Return [x, y] of the center of cell containing provided text 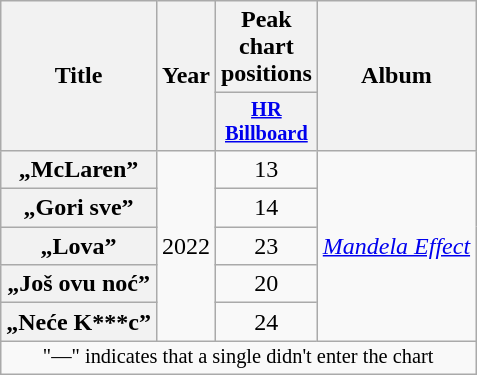
„Neće K***c” [79, 322]
Peakchart positions [266, 47]
Year [186, 76]
„Gori sve” [79, 208]
24 [266, 322]
Title [79, 76]
„Još ovu noć” [79, 284]
13 [266, 169]
"—" indicates that a single didn't enter the chart [238, 358]
„Lova” [79, 246]
Mandela Effect [396, 245]
HR Billboard [266, 122]
2022 [186, 245]
Album [396, 76]
20 [266, 284]
14 [266, 208]
„McLaren” [79, 169]
23 [266, 246]
